Return [x, y] of the center of cell containing provided text 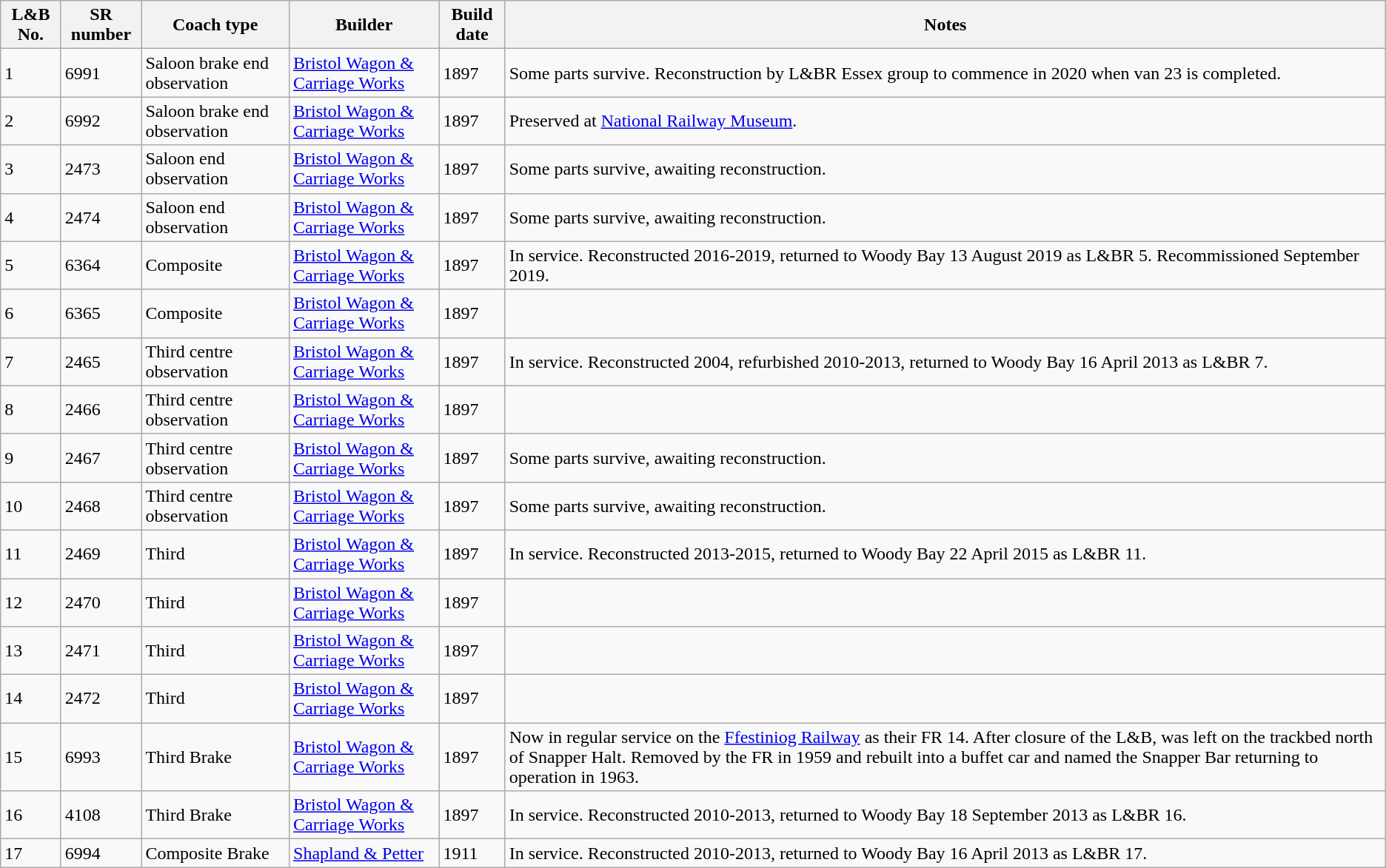
15 [31, 757]
12 [31, 602]
4108 [101, 815]
6365 [101, 314]
6992 [101, 121]
2474 [101, 218]
Some parts survive. Reconstruction by L&BR Essex group to commence in 2020 when van 23 is completed. [945, 73]
In service. Reconstructed 2016-2019, returned to Woody Bay 13 August 2019 as L&BR 5. Recommissioned September 2019. [945, 265]
2467 [101, 457]
16 [31, 815]
3 [31, 169]
In service. Reconstructed 2010-2013, returned to Woody Bay 16 April 2013 as L&BR 17. [945, 853]
4 [31, 218]
Notes [945, 25]
In service. Reconstructed 2004, refurbished 2010-2013, returned to Woody Bay 16 April 2013 as L&BR 7. [945, 361]
14 [31, 699]
1911 [472, 853]
8 [31, 410]
2466 [101, 410]
6991 [101, 73]
2471 [101, 651]
5 [31, 265]
Composite Brake [215, 853]
2470 [101, 602]
Shapland & Petter [364, 853]
11 [31, 554]
10 [31, 506]
In service. Reconstructed 2010-2013, returned to Woody Bay 18 September 2013 as L&BR 16. [945, 815]
6364 [101, 265]
6 [31, 314]
1 [31, 73]
L&B No. [31, 25]
2472 [101, 699]
2468 [101, 506]
6994 [101, 853]
Coach type [215, 25]
2465 [101, 361]
7 [31, 361]
Build date [472, 25]
In service. Reconstructed 2013-2015, returned to Woody Bay 22 April 2015 as L&BR 11. [945, 554]
2473 [101, 169]
Preserved at National Railway Museum. [945, 121]
9 [31, 457]
SR number [101, 25]
13 [31, 651]
17 [31, 853]
2 [31, 121]
6993 [101, 757]
2469 [101, 554]
Builder [364, 25]
